Detect which cell encompasses the target text, then output its (x, y) center coordinate. 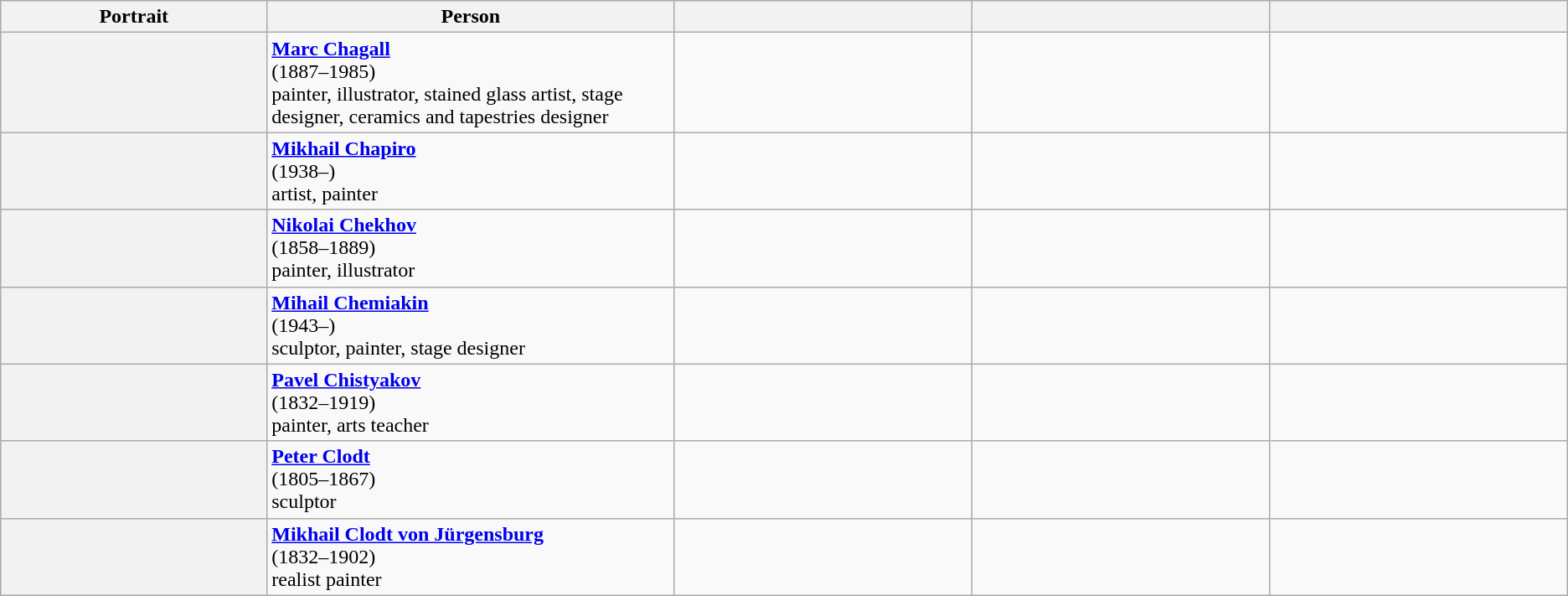
Mikhail Clodt von Jürgensburg(1832–1902)realist painter (471, 557)
Person (471, 17)
Marc Chagall(1887–1985)painter, illustrator, stained glass artist, stage designer, ceramics and tapestries designer (471, 82)
Peter Clodt(1805–1867)sculptor (471, 479)
Portrait (134, 17)
Mihail Chemiakin(1943–)sculptor, painter, stage designer (471, 325)
Nikolai Chekhov(1858–1889)painter, illustrator (471, 248)
Mikhail Chapiro(1938–)artist, painter (471, 171)
Pavel Chistyakov(1832–1919)painter, arts teacher (471, 402)
